Locate the cell with the specified text and output its [x, y] center coordinate. 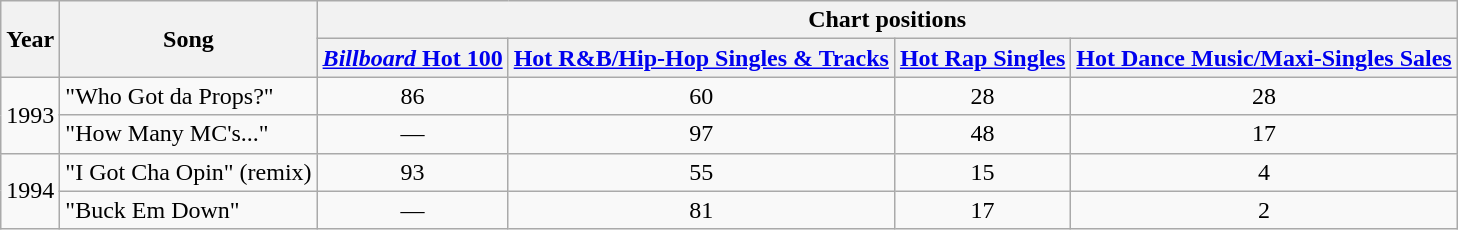
4 [1264, 172]
97 [701, 134]
"Buck Em Down" [188, 210]
Year [30, 39]
60 [701, 96]
Hot R&B/Hip-Hop Singles & Tracks [701, 58]
15 [982, 172]
Chart positions [887, 20]
1994 [30, 191]
2 [1264, 210]
"How Many MC's..." [188, 134]
55 [701, 172]
Hot Dance Music/Maxi-Singles Sales [1264, 58]
Song [188, 39]
81 [701, 210]
"I Got Cha Opin" (remix) [188, 172]
48 [982, 134]
Billboard Hot 100 [412, 58]
1993 [30, 115]
"Who Got da Props?" [188, 96]
Hot Rap Singles [982, 58]
93 [412, 172]
86 [412, 96]
